Identify which cell holds the provided text, then report its (X, Y) central coordinate. 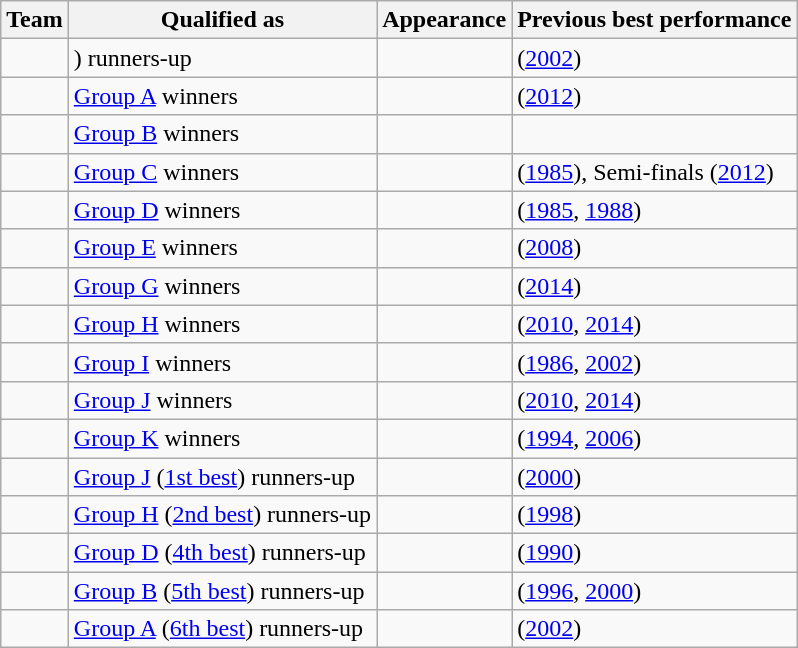
(2000) (654, 477)
(1998) (654, 515)
(1994, 2006) (654, 438)
Group H (2nd best) runners-up (222, 515)
Appearance (444, 20)
(1990) (654, 553)
Team (35, 20)
) runners-up (222, 58)
(1985), Semi-finals (2012) (654, 172)
(2012) (654, 96)
Group J winners (222, 400)
Qualified as (222, 20)
Group G winners (222, 286)
Group J (1st best) runners-up (222, 477)
Previous best performance (654, 20)
Group B winners (222, 134)
Group I winners (222, 362)
(1985, 1988) (654, 210)
Group H winners (222, 324)
Group C winners (222, 172)
Group A (6th best) runners-up (222, 629)
Group K winners (222, 438)
Group A winners (222, 96)
(1986, 2002) (654, 362)
(1996, 2000) (654, 591)
Group B (5th best) runners-up (222, 591)
(2014) (654, 286)
Group E winners (222, 248)
Group D (4th best) runners-up (222, 553)
(2008) (654, 248)
Group D winners (222, 210)
